Return the [x, y] coordinate for the center point of the cell that contains the specified text.  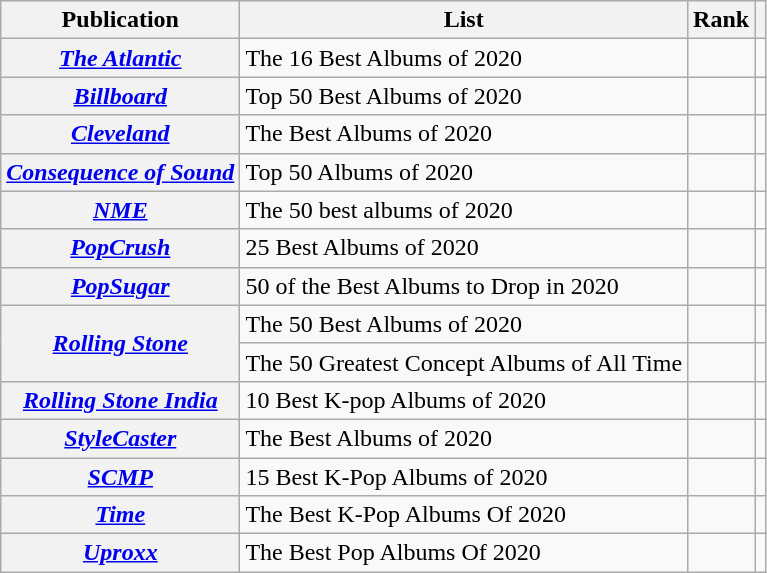
Top 50 Best Albums of 2020 [464, 96]
The 50 best albums of 2020 [464, 210]
The Atlantic [120, 58]
The Best K-Pop Albums Of 2020 [464, 515]
The Best Pop Albums Of 2020 [464, 553]
Consequence of Sound [120, 172]
Publication [120, 20]
Rolling Stone India [120, 400]
Billboard [120, 96]
PopCrush [120, 248]
NME [120, 210]
The 50 Best Albums of 2020 [464, 324]
StyleCaster [120, 438]
Rank [722, 20]
10 Best K-pop Albums of 2020 [464, 400]
Time [120, 515]
The 50 Greatest Concept Albums of All Time [464, 362]
Cleveland [120, 134]
SCMP [120, 477]
Top 50 Albums of 2020 [464, 172]
The 16 Best Albums of 2020 [464, 58]
Uproxx [120, 553]
List [464, 20]
50 of the Best Albums to Drop in 2020 [464, 286]
25 Best Albums of 2020 [464, 248]
Rolling Stone [120, 343]
15 Best K-Pop Albums of 2020 [464, 477]
PopSugar [120, 286]
